Search for the cell housing the specified text and yield its (x, y) center coordinate. 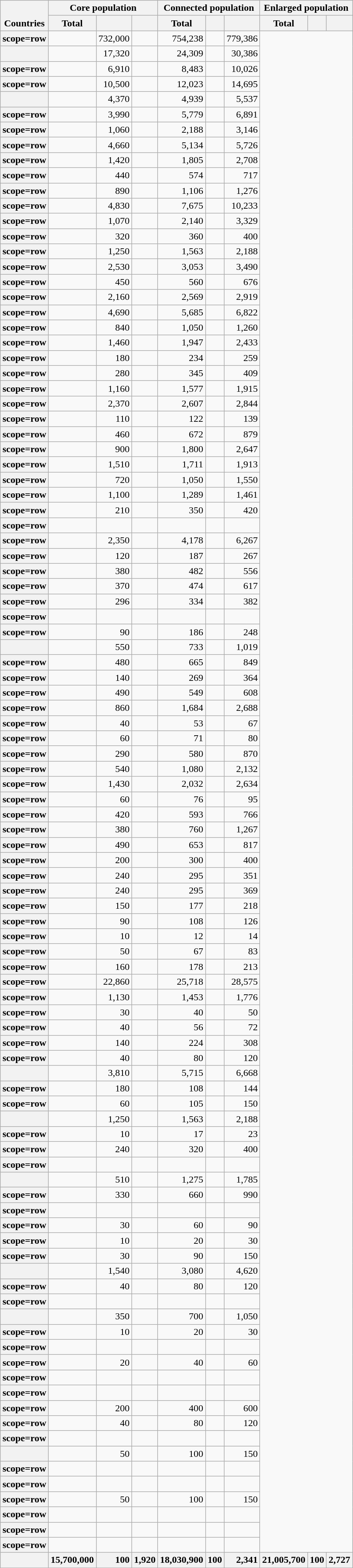
1,430 (114, 784)
6,822 (242, 312)
267 (242, 556)
2,032 (182, 784)
8,483 (182, 69)
1,100 (114, 495)
1,915 (242, 388)
3,146 (242, 130)
1,913 (242, 465)
5,715 (182, 1073)
3,080 (182, 1271)
766 (242, 814)
4,660 (114, 145)
Countries (24, 16)
840 (114, 327)
549 (182, 693)
76 (182, 799)
15,700,000 (72, 1560)
870 (242, 754)
5,685 (182, 312)
600 (242, 1408)
560 (182, 282)
351 (242, 875)
224 (182, 1043)
72 (242, 1027)
160 (114, 967)
364 (242, 678)
2,341 (242, 1560)
12 (182, 936)
6,910 (114, 69)
10,500 (114, 84)
480 (114, 662)
510 (114, 1180)
10,233 (242, 206)
144 (242, 1088)
17 (182, 1134)
450 (114, 282)
12,023 (182, 84)
1,080 (182, 769)
22,860 (114, 982)
2,727 (339, 1560)
3,810 (114, 1073)
Enlarged population (306, 8)
733 (182, 647)
1,577 (182, 388)
4,178 (182, 541)
10,026 (242, 69)
71 (182, 738)
5,779 (182, 114)
28,575 (242, 982)
1,289 (182, 495)
2,530 (114, 267)
213 (242, 967)
1,461 (242, 495)
53 (182, 723)
653 (182, 845)
Connected population (209, 8)
617 (242, 586)
5,537 (242, 99)
24,309 (182, 54)
1,267 (242, 830)
460 (114, 434)
2,708 (242, 160)
210 (114, 510)
1,420 (114, 160)
25,718 (182, 982)
2,607 (182, 403)
1,460 (114, 343)
1,019 (242, 647)
370 (114, 586)
187 (182, 556)
139 (242, 419)
580 (182, 754)
1,785 (242, 1180)
345 (182, 373)
1,275 (182, 1180)
817 (242, 845)
186 (182, 632)
360 (182, 236)
290 (114, 754)
330 (114, 1195)
1,920 (145, 1560)
17,320 (114, 54)
474 (182, 586)
1,540 (114, 1271)
56 (182, 1027)
95 (242, 799)
4,620 (242, 1271)
550 (114, 647)
6,267 (242, 541)
540 (114, 769)
296 (114, 601)
2,919 (242, 297)
3,053 (182, 267)
5,726 (242, 145)
409 (242, 373)
482 (182, 571)
1,160 (114, 388)
83 (242, 952)
105 (182, 1103)
18,030,900 (182, 1560)
1,684 (182, 708)
2,140 (182, 221)
178 (182, 967)
23 (242, 1134)
660 (182, 1195)
1,711 (182, 465)
1,800 (182, 449)
3,990 (114, 114)
14,695 (242, 84)
6,891 (242, 114)
732,000 (114, 38)
2,370 (114, 403)
990 (242, 1195)
2,844 (242, 403)
2,132 (242, 769)
1,276 (242, 191)
2,350 (114, 541)
860 (114, 708)
556 (242, 571)
369 (242, 890)
177 (182, 906)
574 (182, 175)
5,134 (182, 145)
672 (182, 434)
248 (242, 632)
593 (182, 814)
2,647 (242, 449)
849 (242, 662)
14 (242, 936)
6,668 (242, 1073)
1,130 (114, 997)
720 (114, 480)
218 (242, 906)
300 (182, 860)
2,433 (242, 343)
4,939 (182, 99)
1,550 (242, 480)
754,238 (182, 38)
122 (182, 419)
700 (182, 1317)
21,005,700 (283, 1560)
1,070 (114, 221)
126 (242, 921)
2,569 (182, 297)
1,510 (114, 465)
665 (182, 662)
4,370 (114, 99)
2,688 (242, 708)
1,453 (182, 997)
269 (182, 678)
30,386 (242, 54)
2,160 (114, 297)
760 (182, 830)
382 (242, 601)
4,830 (114, 206)
259 (242, 358)
Core population (103, 8)
4,690 (114, 312)
608 (242, 693)
676 (242, 282)
1,805 (182, 160)
308 (242, 1043)
280 (114, 373)
717 (242, 175)
110 (114, 419)
890 (114, 191)
1,060 (114, 130)
440 (114, 175)
900 (114, 449)
779,386 (242, 38)
1,260 (242, 327)
2,634 (242, 784)
234 (182, 358)
1,106 (182, 191)
3,329 (242, 221)
7,675 (182, 206)
879 (242, 434)
1,776 (242, 997)
1,947 (182, 343)
3,490 (242, 267)
334 (182, 601)
